Find where the given text appears and provide that cell's center as (X, Y) coordinate. 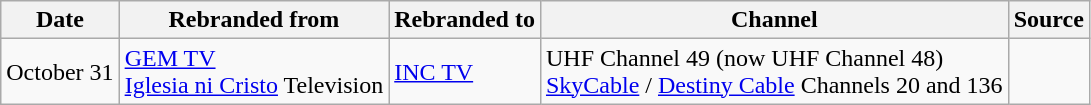
INC TV (465, 72)
October 31 (60, 72)
GEM TVIglesia ni Cristo Television (254, 72)
Date (60, 20)
Source (1048, 20)
UHF Channel 49 (now UHF Channel 48) SkyCable / Destiny Cable Channels 20 and 136 (774, 72)
Rebranded to (465, 20)
Channel (774, 20)
Rebranded from (254, 20)
